Output the [x, y] coordinate of the center of the cell containing the given text.  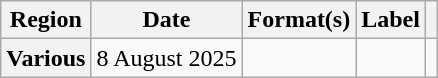
Format(s) [299, 20]
8 August 2025 [166, 58]
Label [391, 20]
Date [166, 20]
Region [46, 20]
Various [46, 58]
